From the cell containing the given text, extract its center point as (X, Y) coordinate. 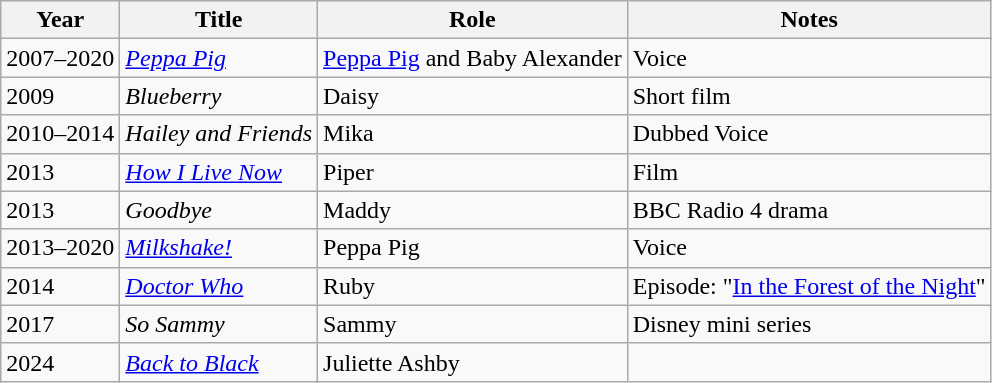
Goodbye (219, 210)
Year (60, 20)
2014 (60, 286)
Maddy (473, 210)
Back to Black (219, 362)
Ruby (473, 286)
Episode: "In the Forest of the Night" (809, 286)
So Sammy (219, 324)
2013–2020 (60, 248)
Dubbed Voice (809, 134)
2010–2014 (60, 134)
Role (473, 20)
Daisy (473, 96)
Disney mini series (809, 324)
2009 (60, 96)
Sammy (473, 324)
Blueberry (219, 96)
Milkshake! (219, 248)
2007–2020 (60, 58)
Hailey and Friends (219, 134)
Title (219, 20)
Mika (473, 134)
Notes (809, 20)
How I Live Now (219, 172)
Doctor Who (219, 286)
Peppa Pig and Baby Alexander (473, 58)
2024 (60, 362)
Juliette Ashby (473, 362)
Short film (809, 96)
Piper (473, 172)
BBC Radio 4 drama (809, 210)
Film (809, 172)
2017 (60, 324)
